Detect which cell encompasses the target text, then output its (X, Y) center coordinate. 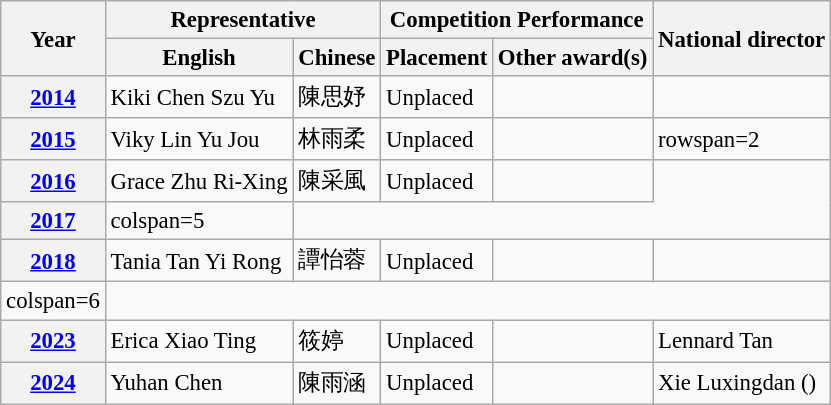
譚怡蓉 (337, 261)
Grace Zhu Ri-Xing (199, 181)
2016 (53, 181)
colspan=6 (53, 301)
Tania Tan Yi Rong (199, 261)
林雨柔 (337, 139)
陳雨涵 (337, 383)
陳思妤 (337, 97)
2017 (53, 221)
筱婷 (337, 341)
Xie Luxingdan () (742, 383)
Kiki Chen Szu Yu (199, 97)
Year (53, 38)
Erica Xiao Ting (199, 341)
Lennard Tan (742, 341)
Viky Lin Yu Jou (199, 139)
Chinese (337, 58)
2024 (53, 383)
2023 (53, 341)
rowspan=2 (742, 139)
colspan=5 (199, 221)
2015 (53, 139)
Competition Performance (517, 20)
National director (742, 38)
Yuhan Chen (199, 383)
2018 (53, 261)
陳采風 (337, 181)
Other award(s) (573, 58)
English (199, 58)
Representative (243, 20)
Placement (437, 58)
2014 (53, 97)
